For the text-containing cell, return its midpoint in [X, Y] coordinate format. 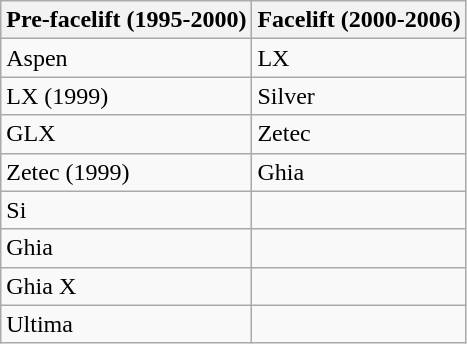
Zetec (1999) [126, 172]
Zetec [359, 134]
Facelift (2000-2006) [359, 20]
Ghia X [126, 286]
Pre-facelift (1995-2000) [126, 20]
Aspen [126, 58]
Si [126, 210]
Silver [359, 96]
LX [359, 58]
Ultima [126, 324]
GLX [126, 134]
LX (1999) [126, 96]
